Identify which cell holds the provided text, then report its [x, y] central coordinate. 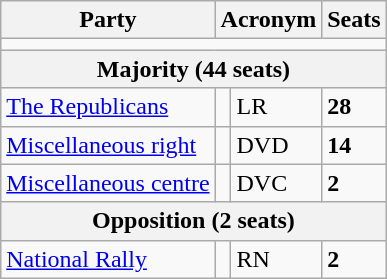
14 [354, 145]
DVD [276, 145]
DVC [276, 183]
Seats [354, 20]
National Rally [108, 259]
28 [354, 107]
Opposition (2 seats) [194, 221]
LR [276, 107]
Acronym [268, 20]
RN [276, 259]
Miscellaneous right [108, 145]
Party [108, 20]
Miscellaneous centre [108, 183]
The Republicans [108, 107]
Majority (44 seats) [194, 69]
